Return the (x, y) coordinate for the center point of the cell that contains the specified text.  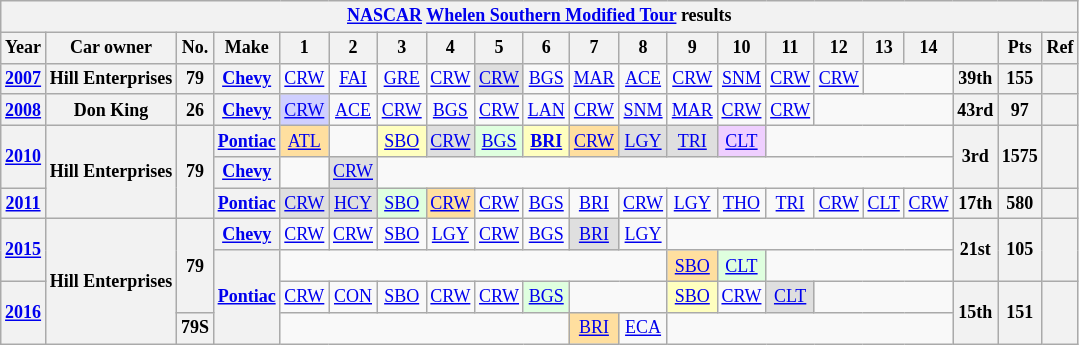
FAI (354, 78)
2 (354, 48)
No. (196, 48)
4 (450, 48)
GRE (402, 78)
39th (976, 78)
2010 (24, 156)
21st (976, 250)
Car owner (110, 48)
5 (500, 48)
3 (402, 48)
CON (354, 296)
1 (304, 48)
2011 (24, 204)
13 (884, 48)
2015 (24, 250)
2008 (24, 110)
Make (246, 48)
Don King (110, 110)
Ref (1060, 48)
ATL (304, 140)
3rd (976, 156)
7 (594, 48)
10 (742, 48)
2016 (24, 312)
Pts (1020, 48)
580 (1020, 204)
97 (1020, 110)
11 (790, 48)
THO (742, 204)
Year (24, 48)
9 (692, 48)
6 (546, 48)
LAN (546, 110)
155 (1020, 78)
79S (196, 328)
105 (1020, 250)
17th (976, 204)
ECA (644, 328)
151 (1020, 312)
14 (928, 48)
NASCAR Whelen Southern Modified Tour results (540, 16)
2007 (24, 78)
43rd (976, 110)
12 (838, 48)
15th (976, 312)
HCY (354, 204)
26 (196, 110)
1575 (1020, 156)
8 (644, 48)
